Detect which cell encompasses the target text, then output its (X, Y) center coordinate. 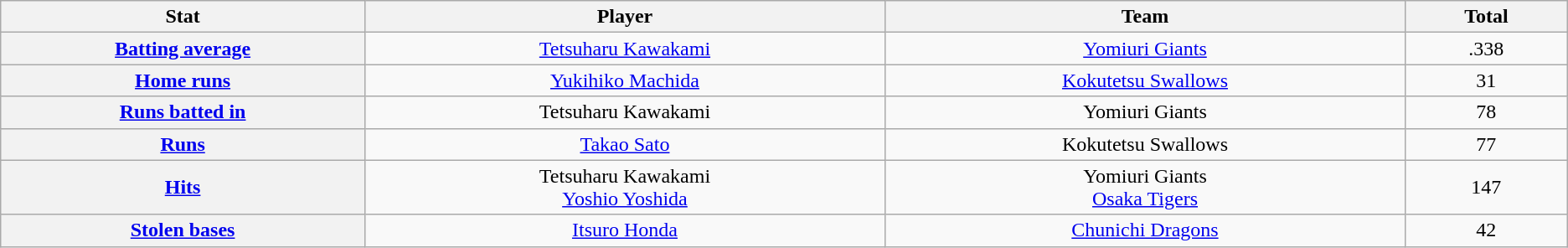
Yomiuri GiantsOsaka Tigers (1144, 188)
Chunichi Dragons (1144, 230)
31 (1486, 80)
Hits (183, 188)
Tetsuharu KawakamiYoshio Yoshida (625, 188)
Yukihiko Machida (625, 80)
42 (1486, 230)
Stat (183, 17)
.338 (1486, 49)
Takao Sato (625, 144)
Itsuro Honda (625, 230)
77 (1486, 144)
147 (1486, 188)
Team (1144, 17)
Stolen bases (183, 230)
Player (625, 17)
Home runs (183, 80)
78 (1486, 112)
Total (1486, 17)
Runs (183, 144)
Runs batted in (183, 112)
Batting average (183, 49)
